Provide the (X, Y) coordinate of the cell's center where the given text is located.  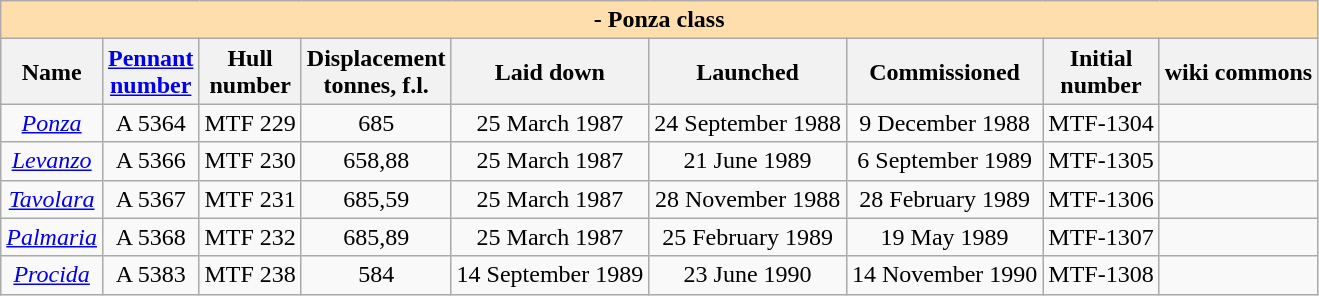
685 (376, 123)
28 November 1988 (748, 199)
MTF 231 (250, 199)
Displacementtonnes, f.l. (376, 72)
Name (52, 72)
685,89 (376, 237)
21 June 1989 (748, 161)
Commissioned (944, 72)
A 5367 (150, 199)
Hullnumber (250, 72)
685,59 (376, 199)
14 November 1990 (944, 275)
24 September 1988 (748, 123)
MTF 232 (250, 237)
584 (376, 275)
23 June 1990 (748, 275)
28 February 1989 (944, 199)
Laid down (550, 72)
- Ponza class (660, 20)
A 5366 (150, 161)
Initialnumber (1101, 72)
MTF-1307 (1101, 237)
MTF-1305 (1101, 161)
Tavolara (52, 199)
wiki commons (1238, 72)
MTF-1308 (1101, 275)
19 May 1989 (944, 237)
Levanzo (52, 161)
MTF-1306 (1101, 199)
9 December 1988 (944, 123)
6 September 1989 (944, 161)
14 September 1989 (550, 275)
A 5364 (150, 123)
Ponza (52, 123)
A 5383 (150, 275)
A 5368 (150, 237)
MTF 230 (250, 161)
MTF 238 (250, 275)
Palmaria (52, 237)
Launched (748, 72)
658,88 (376, 161)
Procida (52, 275)
MTF 229 (250, 123)
25 February 1989 (748, 237)
MTF-1304 (1101, 123)
Pennantnumber (150, 72)
